Pinpoint the cell where the given text exists, returning its (x, y) midpoint coordinate. 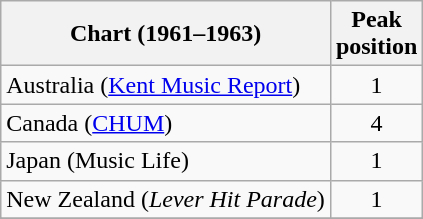
Chart (1961–1963) (166, 34)
4 (376, 123)
New Zealand (Lever Hit Parade) (166, 199)
Japan (Music Life) (166, 161)
Canada (CHUM) (166, 123)
Australia (Kent Music Report) (166, 85)
Peakposition (376, 34)
